Provide the (X, Y) coordinate of the cell's center where the given text is located.  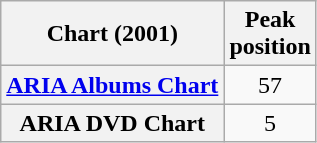
57 (270, 85)
5 (270, 123)
ARIA Albums Chart (112, 85)
ARIA DVD Chart (112, 123)
Peakposition (270, 34)
Chart (2001) (112, 34)
